Capture the cell that displays the provided text and extract its [x, y] central coordinate. 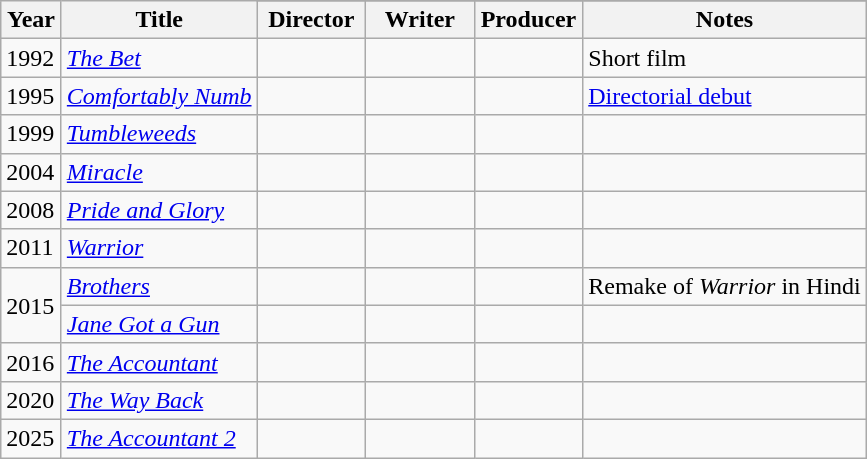
Notes [725, 20]
2004 [32, 172]
Brothers [159, 286]
Remake of Warrior in Hindi [725, 286]
Director [312, 20]
The Way Back [159, 400]
Short film [725, 58]
Producer [528, 20]
The Accountant [159, 362]
Miracle [159, 172]
2016 [32, 362]
2015 [32, 305]
Tumbleweeds [159, 134]
2011 [32, 248]
Warrior [159, 248]
Writer [420, 20]
2020 [32, 400]
1995 [32, 96]
The Bet [159, 58]
2025 [32, 438]
1992 [32, 58]
Jane Got a Gun [159, 324]
Pride and Glory [159, 210]
2008 [32, 210]
Year [32, 20]
Directorial debut [725, 96]
The Accountant 2 [159, 438]
Comfortably Numb [159, 96]
Title [159, 20]
1999 [32, 134]
